Detect which cell encompasses the target text, then output its [x, y] center coordinate. 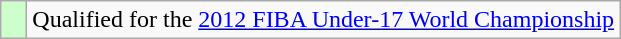
Qualified for the 2012 FIBA Under-17 World Championship [324, 20]
